Return the [x, y] coordinate for the center point of the cell that contains the specified text.  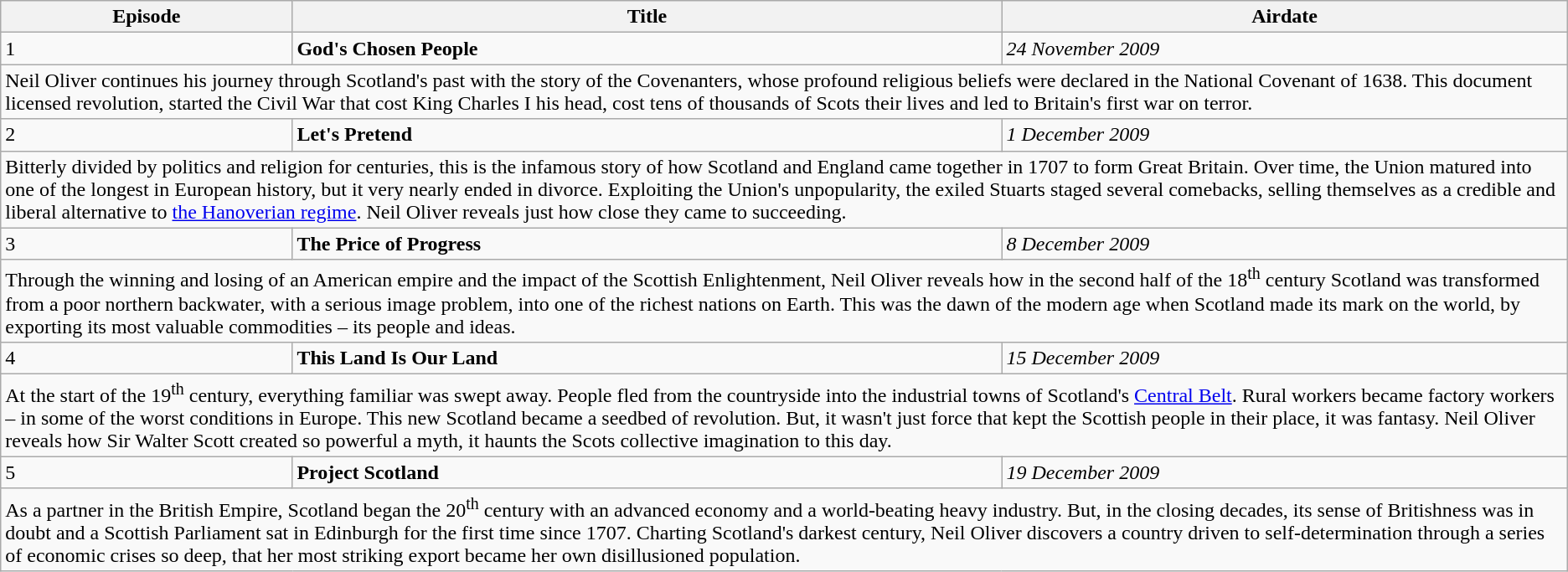
1 December 2009 [1285, 135]
4 [147, 358]
1 [147, 49]
Airdate [1285, 17]
15 December 2009 [1285, 358]
Title [647, 17]
19 December 2009 [1285, 472]
Let's Pretend [647, 135]
The Price of Progress [647, 244]
God's Chosen People [647, 49]
5 [147, 472]
2 [147, 135]
Project Scotland [647, 472]
8 December 2009 [1285, 244]
Episode [147, 17]
This Land Is Our Land [647, 358]
3 [147, 244]
24 November 2009 [1285, 49]
